Pinpoint the cell where the given text exists, returning its [x, y] midpoint coordinate. 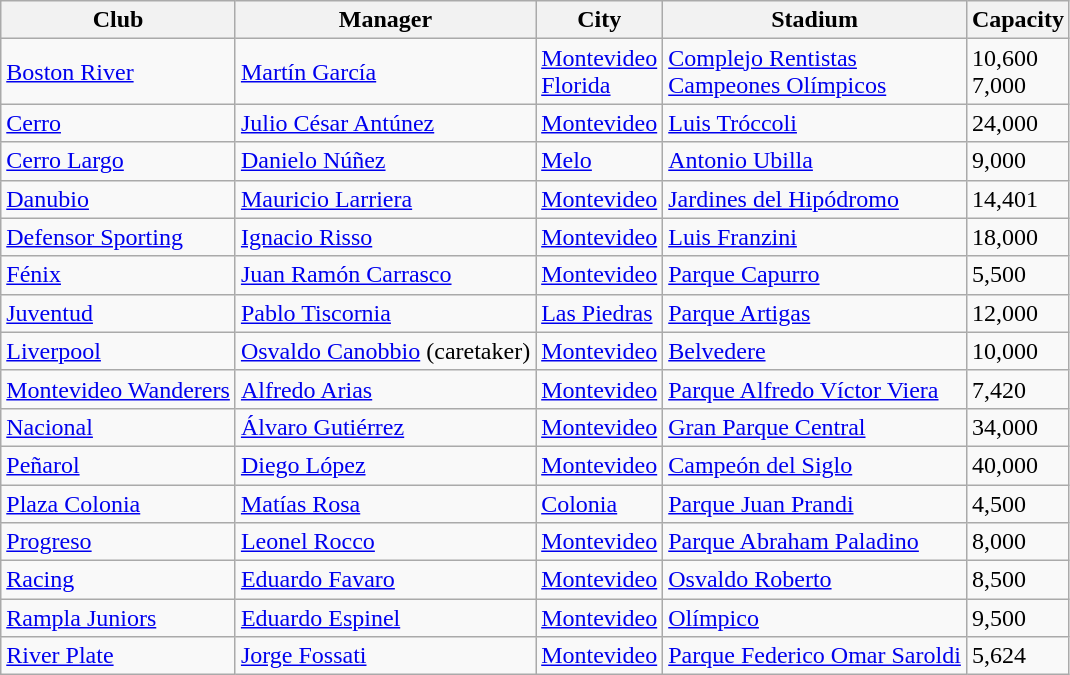
Martín García [385, 72]
Campeón del Siglo [815, 465]
Matías Rosa [385, 503]
Alfredo Arias [385, 389]
Capacity [1018, 20]
Eduardo Espinel [385, 618]
Juan Ramón Carrasco [385, 275]
Racing [118, 580]
Cerro [118, 123]
Osvaldo Canobbio (caretaker) [385, 351]
8,000 [1018, 542]
MontevideoFlorida [600, 72]
Montevideo Wanderers [118, 389]
Parque Alfredo Víctor Viera [815, 389]
Eduardo Favaro [385, 580]
Parque Federico Omar Saroldi [815, 656]
Álvaro Gutiérrez [385, 427]
Gran Parque Central [815, 427]
River Plate [118, 656]
Juventud [118, 313]
9,500 [1018, 618]
City [600, 20]
Leonel Rocco [385, 542]
Las Piedras [600, 313]
Diego López [385, 465]
Julio César Antúnez [385, 123]
Ignacio Risso [385, 237]
Danielo Núñez [385, 161]
40,000 [1018, 465]
8,500 [1018, 580]
Colonia [600, 503]
Progreso [118, 542]
9,000 [1018, 161]
Nacional [118, 427]
Boston River [118, 72]
Belvedere [815, 351]
Manager [385, 20]
Stadium [815, 20]
Olímpico [815, 618]
Fénix [118, 275]
4,500 [1018, 503]
Club [118, 20]
Defensor Sporting [118, 237]
5,624 [1018, 656]
Pablo Tiscornia [385, 313]
Melo [600, 161]
Jorge Fossati [385, 656]
Danubio [118, 199]
5,500 [1018, 275]
18,000 [1018, 237]
14,401 [1018, 199]
Parque Capurro [815, 275]
34,000 [1018, 427]
12,000 [1018, 313]
Parque Juan Prandi [815, 503]
24,000 [1018, 123]
Parque Artigas [815, 313]
Peñarol [118, 465]
Liverpool [118, 351]
7,420 [1018, 389]
Antonio Ubilla [815, 161]
Jardines del Hipódromo [815, 199]
Luis Tróccoli [815, 123]
Cerro Largo [118, 161]
Rampla Juniors [118, 618]
Luis Franzini [815, 237]
10,6007,000 [1018, 72]
10,000 [1018, 351]
Osvaldo Roberto [815, 580]
Plaza Colonia [118, 503]
Parque Abraham Paladino [815, 542]
Mauricio Larriera [385, 199]
Complejo RentistasCampeones Olímpicos [815, 72]
